For the text-containing cell, return its midpoint in (x, y) coordinate format. 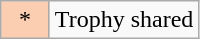
Trophy shared (124, 20)
* (26, 20)
